Determine the (x, y) coordinate at the center of the cell enclosing the given text.  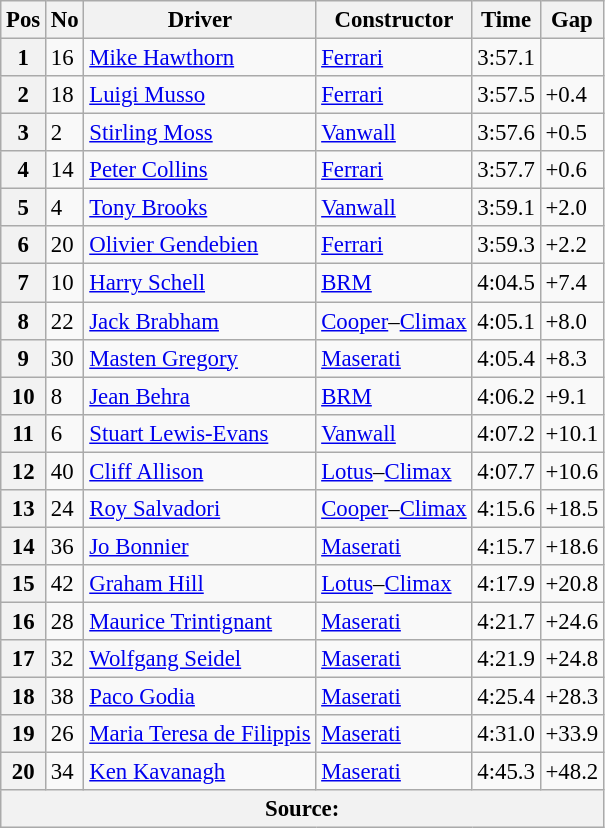
+18.6 (572, 546)
+10.1 (572, 433)
7 (24, 283)
Time (506, 20)
Wolfgang Seidel (200, 659)
+18.5 (572, 509)
30 (65, 358)
4:15.6 (506, 509)
Cliff Allison (200, 471)
+0.5 (572, 133)
32 (65, 659)
+0.6 (572, 170)
26 (65, 734)
+10.6 (572, 471)
38 (65, 697)
Peter Collins (200, 170)
9 (24, 358)
+9.1 (572, 396)
Constructor (394, 20)
3:57.7 (506, 170)
Olivier Gendebien (200, 245)
Harry Schell (200, 283)
Masten Gregory (200, 358)
11 (24, 433)
+24.6 (572, 621)
42 (65, 584)
4:17.9 (506, 584)
4:04.5 (506, 283)
3:57.5 (506, 95)
1 (24, 58)
3:59.1 (506, 208)
17 (24, 659)
+8.3 (572, 358)
Paco Godia (200, 697)
Stuart Lewis-Evans (200, 433)
4:45.3 (506, 772)
+0.4 (572, 95)
Source: (302, 809)
19 (24, 734)
+7.4 (572, 283)
22 (65, 321)
+2.2 (572, 245)
Jo Bonnier (200, 546)
+33.9 (572, 734)
Driver (200, 20)
4:31.0 (506, 734)
28 (65, 621)
+48.2 (572, 772)
4:21.9 (506, 659)
24 (65, 509)
4:25.4 (506, 697)
3 (24, 133)
4:05.1 (506, 321)
+24.8 (572, 659)
+20.8 (572, 584)
Graham Hill (200, 584)
Jack Brabham (200, 321)
12 (24, 471)
4:07.7 (506, 471)
Mike Hawthorn (200, 58)
3:57.1 (506, 58)
4:06.2 (506, 396)
36 (65, 546)
34 (65, 772)
Maria Teresa de Filippis (200, 734)
Stirling Moss (200, 133)
Tony Brooks (200, 208)
+8.0 (572, 321)
4:05.4 (506, 358)
Pos (24, 20)
3:59.3 (506, 245)
Gap (572, 20)
4:15.7 (506, 546)
5 (24, 208)
13 (24, 509)
+2.0 (572, 208)
Luigi Musso (200, 95)
15 (24, 584)
+28.3 (572, 697)
3:57.6 (506, 133)
Roy Salvadori (200, 509)
No (65, 20)
4:21.7 (506, 621)
Maurice Trintignant (200, 621)
Jean Behra (200, 396)
4:07.2 (506, 433)
Ken Kavanagh (200, 772)
40 (65, 471)
